Detect which cell encompasses the target text, then output its (X, Y) center coordinate. 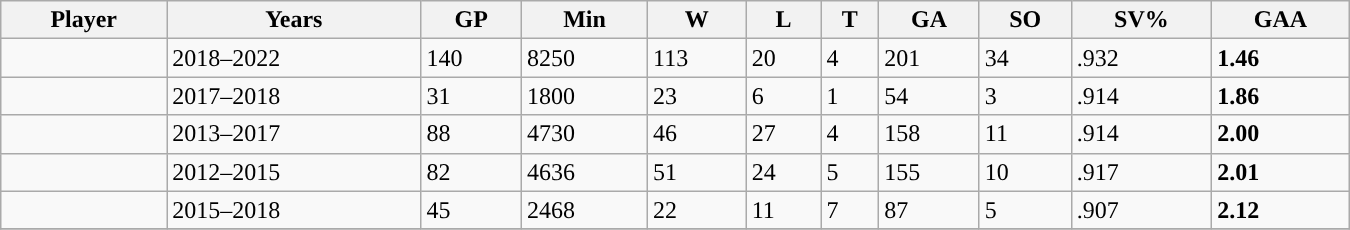
GP (471, 20)
2015–2018 (294, 210)
GA (929, 20)
Years (294, 20)
8250 (584, 58)
L (784, 20)
54 (929, 96)
SV% (1141, 20)
201 (929, 58)
27 (784, 134)
88 (471, 134)
140 (471, 58)
158 (929, 134)
.917 (1141, 172)
T (850, 20)
1.46 (1281, 58)
W (698, 20)
2.00 (1281, 134)
1 (850, 96)
.932 (1141, 58)
3 (1025, 96)
31 (471, 96)
2468 (584, 210)
22 (698, 210)
24 (784, 172)
2.01 (1281, 172)
1.86 (1281, 96)
GAA (1281, 20)
Player (84, 20)
82 (471, 172)
23 (698, 96)
2.12 (1281, 210)
20 (784, 58)
45 (471, 210)
10 (1025, 172)
Min (584, 20)
SO (1025, 20)
7 (850, 210)
2012–2015 (294, 172)
2018–2022 (294, 58)
1800 (584, 96)
155 (929, 172)
4636 (584, 172)
46 (698, 134)
34 (1025, 58)
2013–2017 (294, 134)
2017–2018 (294, 96)
51 (698, 172)
.907 (1141, 210)
87 (929, 210)
6 (784, 96)
4730 (584, 134)
113 (698, 58)
